Capture the cell that displays the provided text and extract its (X, Y) central coordinate. 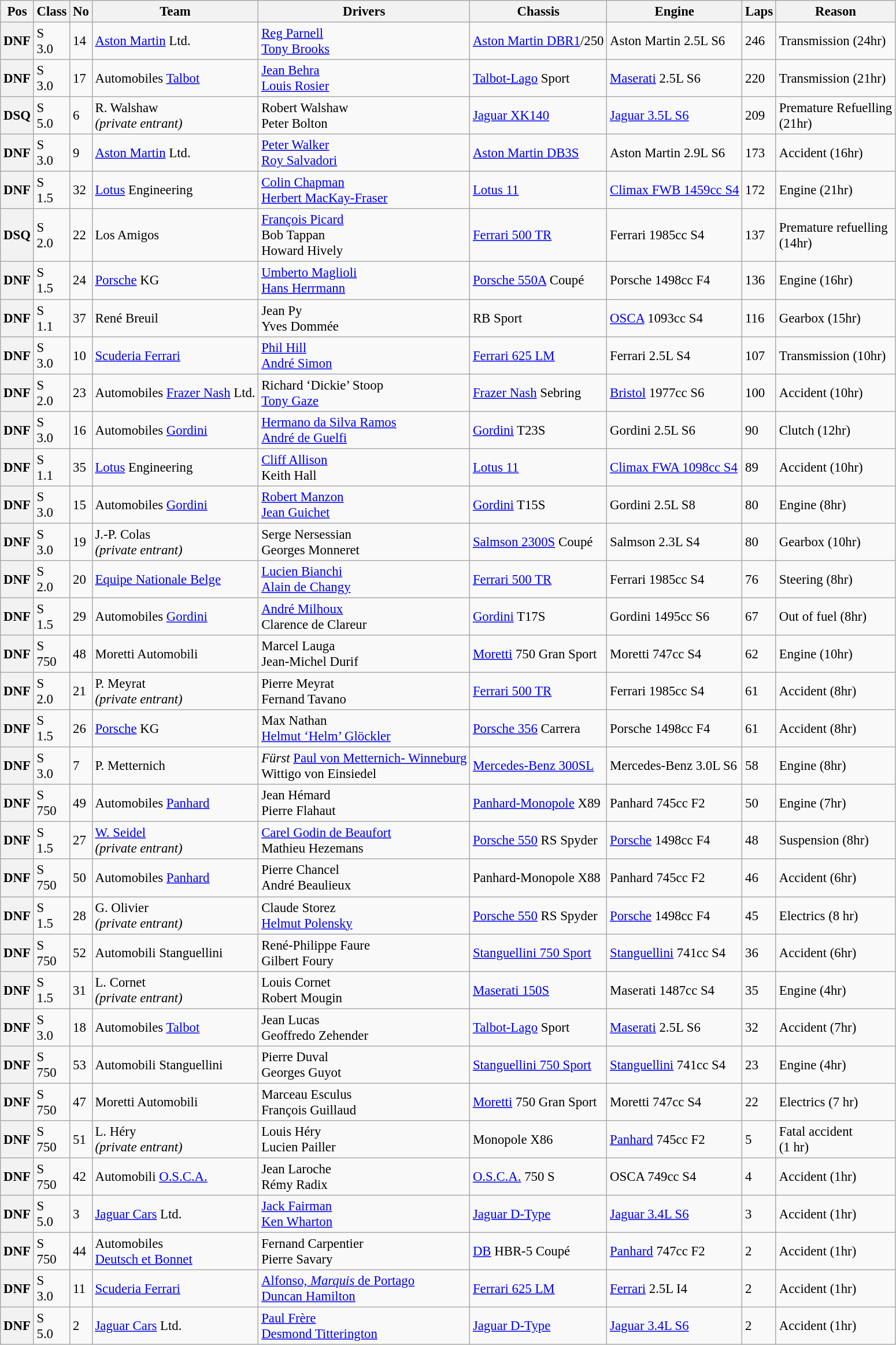
21 (81, 691)
OSCA 749cc S4 (675, 1177)
Ferrari 2.5L I4 (675, 1289)
Mercedes-Benz 3.0L S6 (675, 766)
16 (81, 430)
Marcel Lauga Jean-Michel Durif (364, 654)
Richard ‘Dickie’ Stoop Tony Gaze (364, 393)
Jaguar XK140 (539, 116)
Clutch (12hr) (835, 430)
11 (81, 1289)
Jean Hémard Pierre Flahaut (364, 803)
Salmson 2300S Coupé (539, 542)
76 (760, 579)
Automobiles Frazer Nash Ltd. (175, 393)
Gordini 2.5L S8 (675, 505)
Gordini T17S (539, 616)
Engine (16hr) (835, 281)
Premature refuelling(14hr) (835, 236)
42 (81, 1177)
Fernand Carpentier Pierre Savary (364, 1252)
209 (760, 116)
Class (52, 12)
Team (175, 12)
Hermano da Silva Ramos André de Guelfi (364, 430)
51 (81, 1140)
9 (81, 153)
172 (760, 191)
Engine (21hr) (835, 191)
J.-P. Colas(private entrant) (175, 542)
58 (760, 766)
Steering (8hr) (835, 579)
Porsche 550A Coupé (539, 281)
17 (81, 79)
R. Walshaw(private entrant) (175, 116)
Jack Fairman Ken Wharton (364, 1214)
Monopole X86 (539, 1140)
Colin Chapman Herbert MacKay-Fraser (364, 191)
Climax FWB 1459cc S4 (675, 191)
Accident (16hr) (835, 153)
52 (81, 953)
Jean Behra Louis Rosier (364, 79)
Drivers (364, 12)
Transmission (24hr) (835, 42)
Peter Walker Roy Salvadori (364, 153)
Gordini 1495cc S6 (675, 616)
Engine (675, 12)
18 (81, 1028)
5 (760, 1140)
Engine (7hr) (835, 803)
Umberto Maglioli Hans Herrmann (364, 281)
Robert Manzon Jean Guichet (364, 505)
44 (81, 1252)
Premature Refuelling(21hr) (835, 116)
24 (81, 281)
Los Amigos (175, 236)
Max Nathan Helmut ‘Helm’ Glöckler (364, 728)
10 (81, 355)
Reg Parnell Tony Brooks (364, 42)
L. Cornet(private entrant) (175, 990)
47 (81, 1102)
O.S.C.A. 750 S (539, 1177)
15 (81, 505)
Salmson 2.3L S4 (675, 542)
Carel Godin de Beaufort Mathieu Hezemans (364, 840)
6 (81, 116)
46 (760, 879)
Pierre Meyrat Fernand Tavano (364, 691)
Fürst Paul von Metternich- Winneburg Wittigo von Einsiedel (364, 766)
Maserati 150S (539, 990)
14 (81, 42)
173 (760, 153)
Porsche 356 Carrera (539, 728)
62 (760, 654)
Panhard 747cc F2 (675, 1252)
31 (81, 990)
Gordini 2.5L S6 (675, 430)
Louis Héry Lucien Pailler (364, 1140)
Climax FWA 1098cc S4 (675, 467)
Ferrari 2.5L S4 (675, 355)
Panhard-Monopole X89 (539, 803)
36 (760, 953)
Mercedes-Benz 300SL (539, 766)
Claude Storez Helmut Polensky (364, 916)
Phil Hill André Simon (364, 355)
Laps (760, 12)
136 (760, 281)
Gordini T23S (539, 430)
P. Metternich (175, 766)
Paul Frère Desmond Titterington (364, 1326)
26 (81, 728)
Maserati 1487cc S4 (675, 990)
89 (760, 467)
Accident (7hr) (835, 1028)
Louis Cornet Robert Mougin (364, 990)
RB Sport (539, 318)
Gordini T15S (539, 505)
27 (81, 840)
Chassis (539, 12)
Electrics (8 hr) (835, 916)
Aston Martin DB3S (539, 153)
19 (81, 542)
Cliff Allison Keith Hall (364, 467)
4 (760, 1177)
Engine (10hr) (835, 654)
Pos (17, 12)
François Picard Bob Tappan Howard Hively (364, 236)
DB HBR-5 Coupé (539, 1252)
Frazer Nash Sebring (539, 393)
Gearbox (10hr) (835, 542)
Reason (835, 12)
Jaguar 3.5L S6 (675, 116)
Serge Nersessian Georges Monneret (364, 542)
Transmission (10hr) (835, 355)
Lucien Bianchi Alain de Changy (364, 579)
49 (81, 803)
137 (760, 236)
107 (760, 355)
Automobili O.S.C.A. (175, 1177)
Aston Martin 2.9L S6 (675, 153)
20 (81, 579)
220 (760, 79)
67 (760, 616)
Jean Lucas Geoffredo Zehender (364, 1028)
AutomobilesDeutsch et Bonnet (175, 1252)
Alfonso, Marquis de Portago Duncan Hamilton (364, 1289)
Gearbox (15hr) (835, 318)
28 (81, 916)
Panhard-Monopole X88 (539, 879)
Fatal accident(1 hr) (835, 1140)
Bristol 1977cc S6 (675, 393)
Marceau Esculus François Guillaud (364, 1102)
André Milhoux Clarence de Clareur (364, 616)
G. Olivier(private entrant) (175, 916)
Out of fuel (8hr) (835, 616)
45 (760, 916)
Transmission (21hr) (835, 79)
29 (81, 616)
Aston Martin DBR1/250 (539, 42)
René-Philippe Faure Gilbert Foury (364, 953)
7 (81, 766)
No (81, 12)
Electrics (7 hr) (835, 1102)
W. Seidel(private entrant) (175, 840)
P. Meyrat(private entrant) (175, 691)
OSCA 1093cc S4 (675, 318)
Pierre Chancel André Beaulieux (364, 879)
Robert Walshaw Peter Bolton (364, 116)
Aston Martin 2.5L S6 (675, 42)
90 (760, 430)
37 (81, 318)
Jean Laroche Rémy Radix (364, 1177)
53 (81, 1065)
Equipe Nationale Belge (175, 579)
100 (760, 393)
L. Héry(private entrant) (175, 1140)
René Breuil (175, 318)
116 (760, 318)
Pierre Duval Georges Guyot (364, 1065)
Jean Py Yves Dommée (364, 318)
246 (760, 42)
Suspension (8hr) (835, 840)
